Return the (X, Y) coordinate for the center point of the cell that contains the specified text.  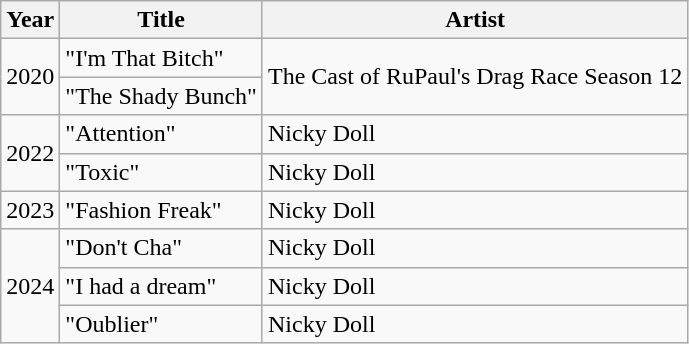
2023 (30, 210)
Title (162, 20)
"Don't Cha" (162, 248)
"Oublier" (162, 324)
"I had a dream" (162, 286)
"I'm That Bitch" (162, 58)
Artist (474, 20)
"The Shady Bunch" (162, 96)
2020 (30, 77)
Year (30, 20)
2022 (30, 153)
"Toxic" (162, 172)
The Cast of RuPaul's Drag Race Season 12 (474, 77)
"Attention" (162, 134)
"Fashion Freak" (162, 210)
2024 (30, 286)
